Determine the (X, Y) coordinate at the center of the cell enclosing the given text.  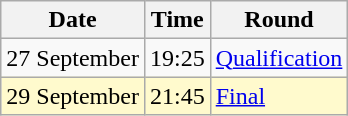
Qualification (279, 58)
Round (279, 20)
19:25 (177, 58)
29 September (73, 96)
Date (73, 20)
Time (177, 20)
21:45 (177, 96)
27 September (73, 58)
Final (279, 96)
